Capture the cell that displays the provided text and extract its (X, Y) central coordinate. 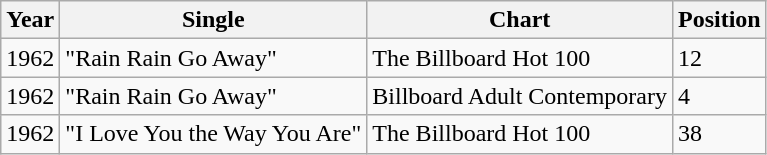
Chart (520, 20)
Year (30, 20)
Position (719, 20)
4 (719, 96)
Single (214, 20)
12 (719, 58)
"I Love You the Way You Are" (214, 134)
38 (719, 134)
Billboard Adult Contemporary (520, 96)
